Return (X, Y) of the center of cell containing provided text 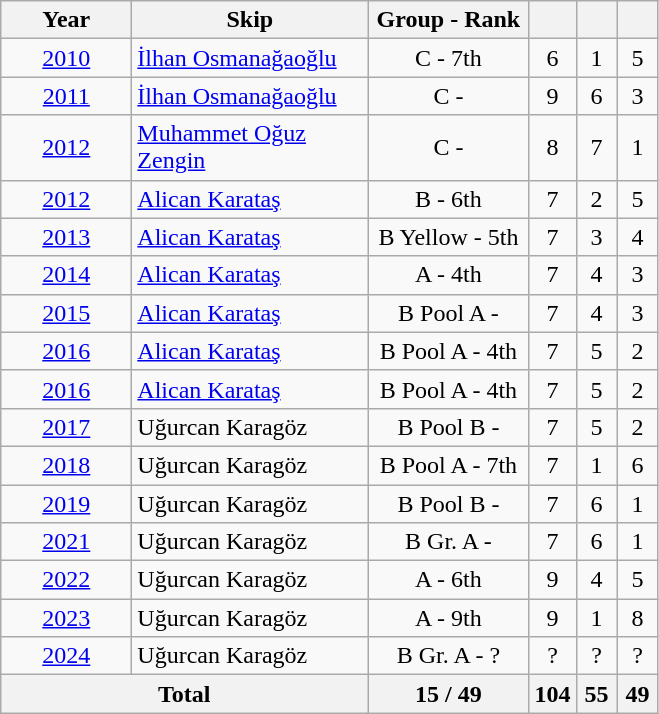
2017 (66, 427)
B Pool A - 7th (448, 465)
2019 (66, 503)
A - 9th (448, 618)
Skip (250, 20)
2010 (66, 58)
104 (552, 694)
Group - Rank (448, 20)
B Gr. A - ? (448, 656)
2021 (66, 542)
2013 (66, 237)
2018 (66, 465)
B Gr. A - (448, 542)
2024 (66, 656)
B Yellow - 5th (448, 237)
2023 (66, 618)
15 / 49 (448, 694)
2011 (66, 96)
2015 (66, 313)
2022 (66, 580)
2014 (66, 275)
A - 6th (448, 580)
B Pool A - (448, 313)
49 (638, 694)
Muhammet Oğuz Zengin (250, 148)
Year (66, 20)
55 (596, 694)
Total (184, 694)
C - 7th (448, 58)
B - 6th (448, 199)
A - 4th (448, 275)
